Determine the [X, Y] coordinate at the center of the cell enclosing the given text.  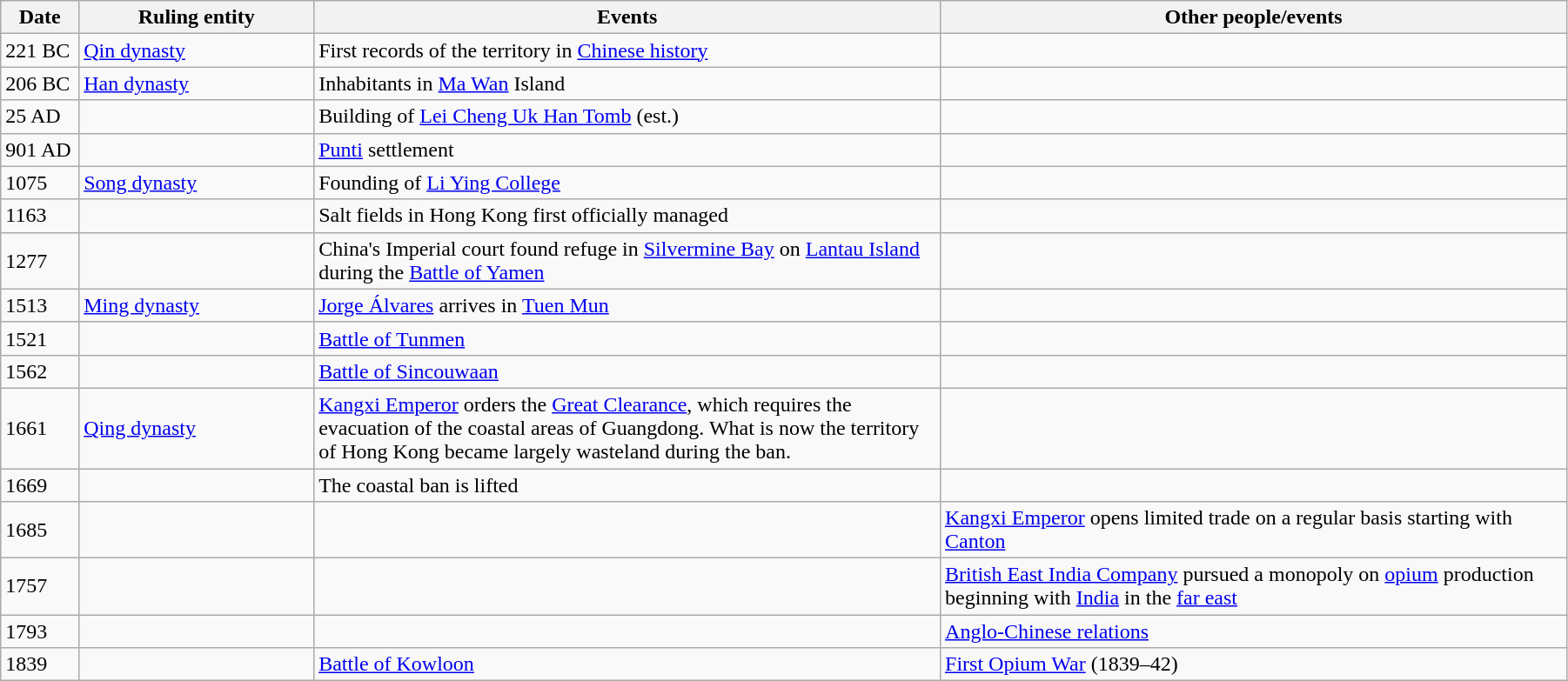
Salt fields in Hong Kong first officially managed [627, 216]
Battle of Kowloon [627, 664]
First Opium War (1839–42) [1254, 664]
China's Imperial court found refuge in Silvermine Bay on Lantau Island during the Battle of Yamen [627, 261]
Events [627, 17]
British East India Company pursued a monopoly on opium production beginning with India in the far east [1254, 586]
1521 [40, 338]
The coastal ban is lifted [627, 484]
Battle of Sincouwaan [627, 371]
1562 [40, 371]
1277 [40, 261]
221 BC [40, 50]
Qin dynasty [197, 50]
1661 [40, 428]
1793 [40, 631]
Anglo-Chinese relations [1254, 631]
1163 [40, 216]
1075 [40, 183]
1513 [40, 305]
901 AD [40, 150]
Founding of Li Ying College [627, 183]
Kangxi Emperor opens limited trade on a regular basis starting with Canton [1254, 531]
Song dynasty [197, 183]
Ruling entity [197, 17]
206 BC [40, 83]
Date [40, 17]
Ming dynasty [197, 305]
Battle of Tunmen [627, 338]
Jorge Álvares arrives in Tuen Mun [627, 305]
25 AD [40, 117]
1757 [40, 586]
Han dynasty [197, 83]
1669 [40, 484]
1839 [40, 664]
Other people/events [1254, 17]
Punti settlement [627, 150]
Inhabitants in Ma Wan Island [627, 83]
Qing dynasty [197, 428]
1685 [40, 531]
First records of the territory in Chinese history [627, 50]
Building of Lei Cheng Uk Han Tomb (est.) [627, 117]
